Find where the given text appears and provide that cell's center as [X, Y] coordinate. 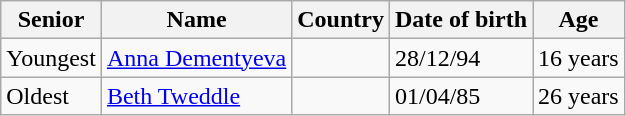
Oldest [52, 96]
16 years [579, 58]
26 years [579, 96]
Country [341, 20]
28/12/94 [460, 58]
Senior [52, 20]
Name [196, 20]
Anna Dementyeva [196, 58]
Age [579, 20]
01/04/85 [460, 96]
Youngest [52, 58]
Beth Tweddle [196, 96]
Date of birth [460, 20]
